Capture the cell that displays the provided text and extract its (X, Y) central coordinate. 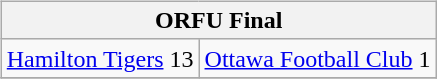
Hamilton Tigers 13 (100, 58)
ORFU Final (218, 20)
Ottawa Football Club 1 (318, 58)
